Return the [x, y] coordinate for the center point of the cell that contains the specified text.  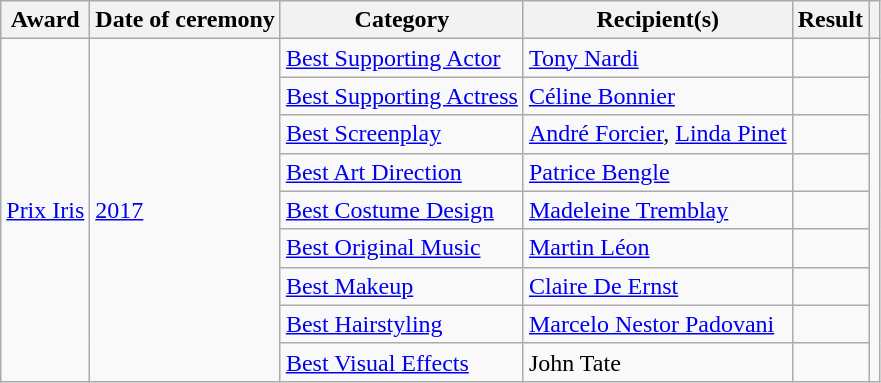
Best Supporting Actor [402, 58]
Best Hairstyling [402, 324]
Best Supporting Actress [402, 96]
Best Visual Effects [402, 362]
Patrice Bengle [658, 172]
Claire De Ernst [658, 286]
2017 [186, 210]
Prix Iris [46, 210]
Best Screenplay [402, 134]
Award [46, 20]
Tony Nardi [658, 58]
Céline Bonnier [658, 96]
Marcelo Nestor Padovani [658, 324]
Best Original Music [402, 248]
John Tate [658, 362]
Date of ceremony [186, 20]
Madeleine Tremblay [658, 210]
Result [830, 20]
André Forcier, Linda Pinet [658, 134]
Recipient(s) [658, 20]
Best Makeup [402, 286]
Best Art Direction [402, 172]
Martin Léon [658, 248]
Category [402, 20]
Best Costume Design [402, 210]
